Scan for the cell matching the given text and deliver its (x, y) coordinate at center. 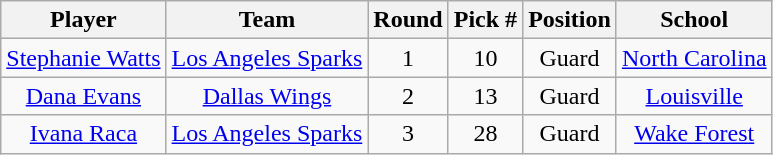
Position (570, 20)
3 (408, 134)
Dana Evans (84, 96)
Pick # (485, 20)
Stephanie Watts (84, 58)
28 (485, 134)
1 (408, 58)
Ivana Raca (84, 134)
10 (485, 58)
13 (485, 96)
Louisville (694, 96)
Team (267, 20)
Wake Forest (694, 134)
Player (84, 20)
Round (408, 20)
2 (408, 96)
Dallas Wings (267, 96)
North Carolina (694, 58)
School (694, 20)
